From the cell containing the given text, extract its center point as (x, y) coordinate. 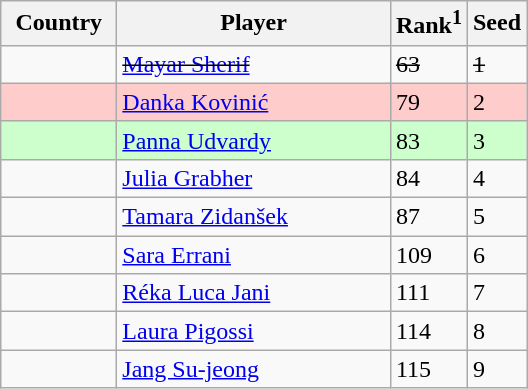
111 (428, 293)
6 (496, 255)
115 (428, 369)
Mayar Sherif (254, 64)
Laura Pigossi (254, 331)
Panna Udvardy (254, 140)
Réka Luca Jani (254, 293)
Tamara Zidanšek (254, 217)
Jang Su-jeong (254, 369)
Rank1 (428, 24)
109 (428, 255)
Sara Errani (254, 255)
Julia Grabher (254, 178)
114 (428, 331)
83 (428, 140)
9 (496, 369)
3 (496, 140)
84 (428, 178)
Player (254, 24)
87 (428, 217)
Seed (496, 24)
2 (496, 102)
Country (59, 24)
1 (496, 64)
Danka Kovinić (254, 102)
8 (496, 331)
7 (496, 293)
63 (428, 64)
4 (496, 178)
5 (496, 217)
79 (428, 102)
